Output the (X, Y) coordinate of the center of the cell containing the given text.  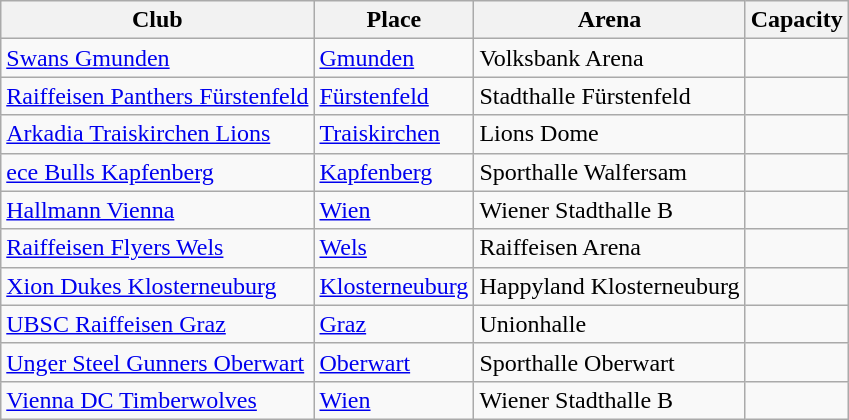
Lions Dome (610, 134)
Raiffeisen Panthers Fürstenfeld (158, 96)
Graz (394, 324)
Vienna DC Timberwolves (158, 400)
Xion Dukes Klosterneuburg (158, 286)
Kapfenberg (394, 172)
UBSC Raiffeisen Graz (158, 324)
Fürstenfeld (394, 96)
Capacity (796, 20)
Club (158, 20)
Sporthalle Oberwart (610, 362)
Klosterneuburg (394, 286)
Arena (610, 20)
Arkadia Traiskirchen Lions (158, 134)
Volksbank Arena (610, 58)
Happyland Klosterneuburg (610, 286)
Wels (394, 248)
Raiffeisen Arena (610, 248)
Unionhalle (610, 324)
Traiskirchen (394, 134)
Gmunden (394, 58)
Oberwart (394, 362)
Place (394, 20)
Swans Gmunden (158, 58)
Hallmann Vienna (158, 210)
Stadthalle Fürstenfeld (610, 96)
Raiffeisen Flyers Wels (158, 248)
Unger Steel Gunners Oberwart (158, 362)
Sporthalle Walfersam (610, 172)
ece Bulls Kapfenberg (158, 172)
